Detect which cell encompasses the target text, then output its (X, Y) center coordinate. 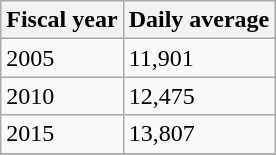
2015 (62, 134)
13,807 (199, 134)
Daily average (199, 20)
2010 (62, 96)
11,901 (199, 58)
2005 (62, 58)
Fiscal year (62, 20)
12,475 (199, 96)
